Determine the (x, y) coordinate at the center of the cell enclosing the given text.  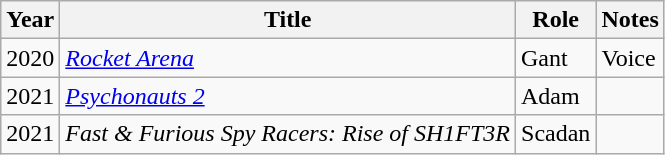
Year (30, 20)
Fast & Furious Spy Racers: Rise of SH1FT3R (288, 134)
Role (556, 20)
Title (288, 20)
Adam (556, 96)
Rocket Arena (288, 58)
Gant (556, 58)
2020 (30, 58)
Voice (630, 58)
Notes (630, 20)
Psychonauts 2 (288, 96)
Scadan (556, 134)
